Identify which cell holds the provided text, then report its (X, Y) central coordinate. 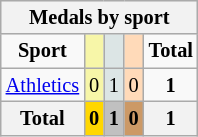
Medals by sport (100, 17)
Sport (42, 51)
Athletics (42, 85)
